Capture the cell that displays the provided text and extract its [x, y] central coordinate. 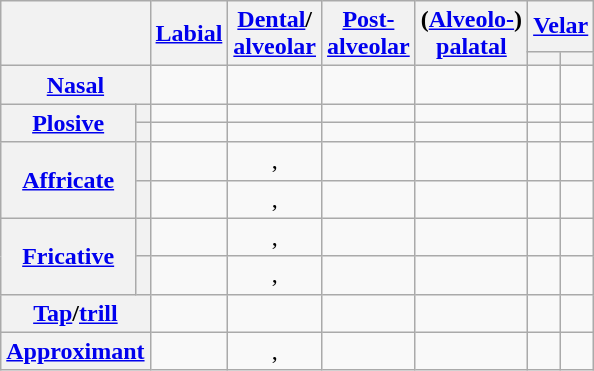
Plosive [68, 123]
Tap/trill [76, 313]
Labial [189, 34]
Nasal [76, 85]
(Alveolo-)palatal [471, 34]
Approximant [76, 351]
Fricative [68, 256]
Velar [561, 26]
Dental/alveolar [275, 34]
Affricate [68, 180]
Post-alveolar [369, 34]
